Capture the cell that displays the provided text and extract its (x, y) central coordinate. 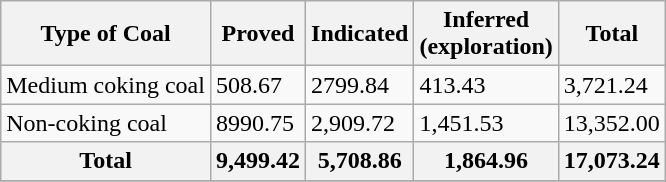
17,073.24 (612, 161)
508.67 (258, 85)
Type of Coal (106, 34)
3,721.24 (612, 85)
1,864.96 (486, 161)
Indicated (360, 34)
9,499.42 (258, 161)
Proved (258, 34)
Non-coking coal (106, 123)
Inferred(exploration) (486, 34)
1,451.53 (486, 123)
13,352.00 (612, 123)
8990.75 (258, 123)
2799.84 (360, 85)
Medium coking coal (106, 85)
2,909.72 (360, 123)
413.43 (486, 85)
5,708.86 (360, 161)
